From the cell containing the given text, extract its center point as [X, Y] coordinate. 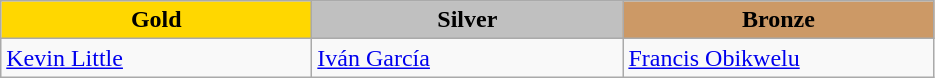
Bronze [778, 20]
Kevin Little [156, 58]
Iván García [468, 58]
Francis Obikwelu [778, 58]
Silver [468, 20]
Gold [156, 20]
